Locate the cell with the specified text and output its (x, y) center coordinate. 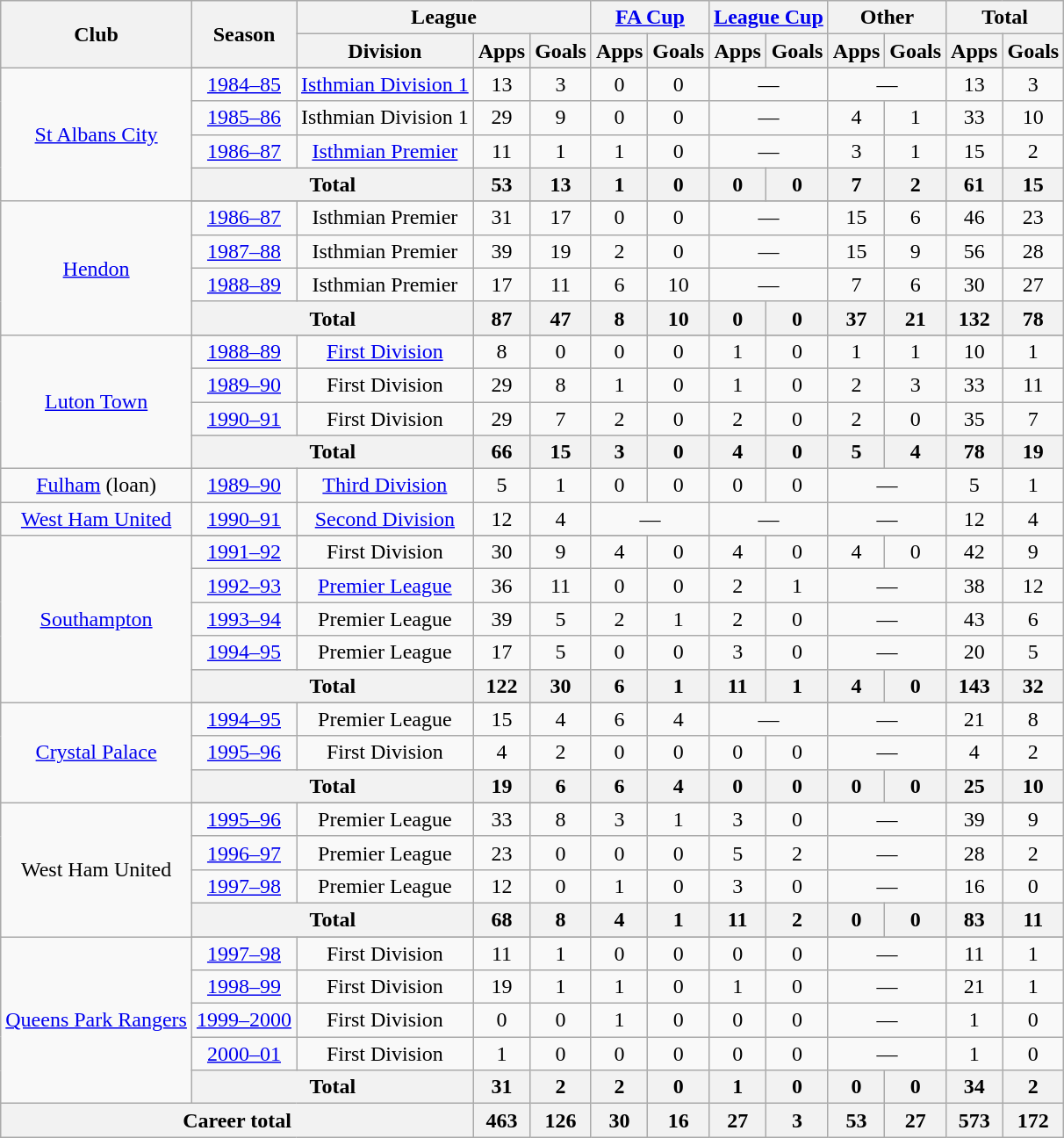
Second Division (385, 519)
Third Division (385, 486)
20 (974, 652)
36 (501, 586)
83 (974, 919)
35 (974, 419)
1996–97 (244, 853)
37 (856, 318)
43 (974, 619)
1999–2000 (244, 1020)
1985–86 (244, 118)
1992–93 (244, 586)
1998–99 (244, 987)
Club (97, 34)
1991–92 (244, 552)
Queens Park Rangers (97, 1019)
46 (974, 218)
Luton Town (97, 401)
2000–01 (244, 1054)
132 (974, 318)
38 (974, 586)
47 (561, 318)
League (444, 18)
FA Cup (650, 18)
1984–85 (244, 84)
122 (501, 686)
25 (974, 786)
1993–94 (244, 619)
Fulham (loan) (97, 486)
42 (974, 552)
66 (501, 452)
St Albans City (97, 134)
34 (974, 1087)
463 (501, 1120)
143 (974, 686)
172 (1033, 1120)
Division (385, 51)
56 (974, 251)
League Cup (769, 18)
Southampton (97, 619)
Career total (237, 1120)
32 (1033, 686)
Crystal Palace (97, 753)
Hendon (97, 268)
1987–88 (244, 251)
Season (244, 34)
126 (561, 1120)
Other (887, 18)
87 (501, 318)
61 (974, 184)
573 (974, 1120)
68 (501, 919)
